Return the [x, y] coordinate for the center point of the cell that contains the specified text.  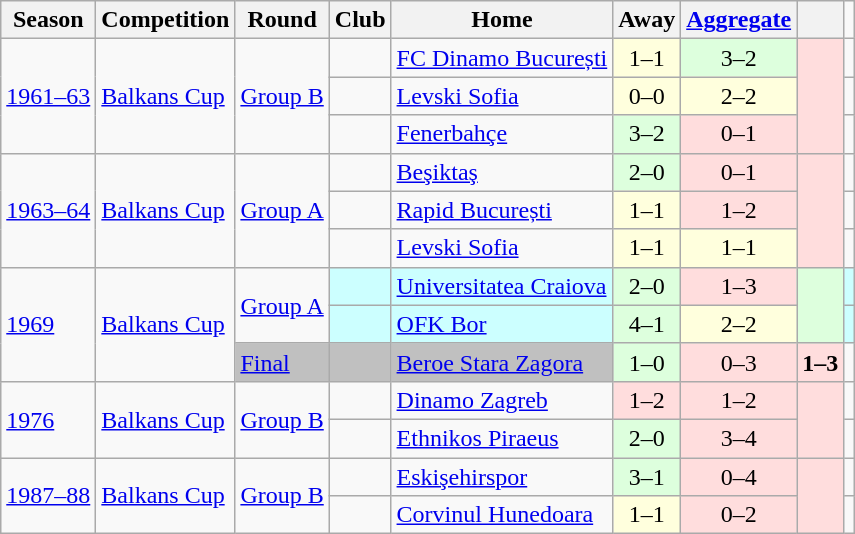
FC Dinamo București [502, 58]
Final [282, 362]
Club [360, 20]
1961–63 [48, 96]
Ethnikos Piraeus [502, 438]
Away [647, 20]
0–3 [739, 362]
0–0 [647, 96]
Beroe Stara Zagora [502, 362]
1976 [48, 419]
1987–88 [48, 496]
Dinamo Zagreb [502, 400]
OFK Bor [502, 324]
1–0 [647, 362]
Corvinul Hunedoara [502, 515]
0–4 [739, 477]
Universitatea Craiova [502, 286]
Round [282, 20]
0–2 [739, 515]
1969 [48, 324]
Eskişehirspor [502, 477]
3–1 [647, 477]
1963–64 [48, 210]
Season [48, 20]
3–4 [739, 438]
Beşiktaş [502, 172]
4–1 [647, 324]
Fenerbahçe [502, 134]
Aggregate [739, 20]
Home [502, 20]
Competition [166, 20]
Rapid București [502, 210]
